Return [X, Y] of the center of cell containing provided text 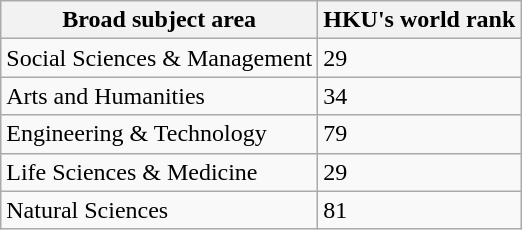
79 [420, 134]
Broad subject area [160, 20]
81 [420, 210]
Natural Sciences [160, 210]
Arts and Humanities [160, 96]
Social Sciences & Management [160, 58]
Life Sciences & Medicine [160, 172]
HKU's world rank [420, 20]
Engineering & Technology [160, 134]
34 [420, 96]
